Scan for the cell matching the given text and deliver its [x, y] coordinate at center. 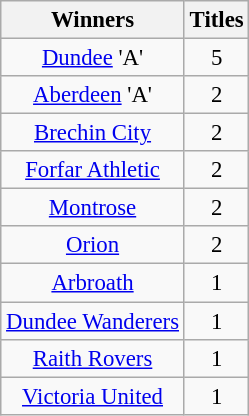
Montrose [93, 208]
Orion [93, 245]
Raith Rovers [93, 358]
Brechin City [93, 133]
Titles [216, 20]
Forfar Athletic [93, 170]
5 [216, 58]
Dundee 'A' [93, 58]
Arbroath [93, 283]
Winners [93, 20]
Dundee Wanderers [93, 321]
Victoria United [93, 396]
Aberdeen 'A' [93, 95]
